Return the [x, y] coordinate for the center point of the cell that contains the specified text.  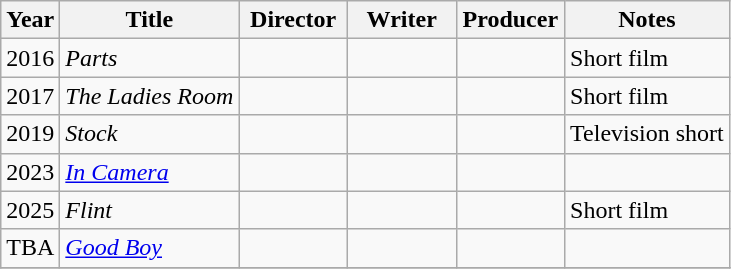
In Camera [150, 172]
Stock [150, 134]
2019 [30, 134]
Director [294, 20]
Good Boy [150, 248]
Title [150, 20]
Flint [150, 210]
TBA [30, 248]
2017 [30, 96]
Parts [150, 58]
2016 [30, 58]
Writer [402, 20]
The Ladies Room [150, 96]
Notes [648, 20]
Producer [510, 20]
Year [30, 20]
Television short [648, 134]
2023 [30, 172]
2025 [30, 210]
